Identify which cell holds the provided text, then report its [x, y] central coordinate. 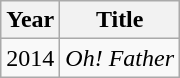
Year [30, 20]
Title [120, 20]
Oh! Father [120, 58]
2014 [30, 58]
